Identify which cell holds the provided text, then report its (X, Y) central coordinate. 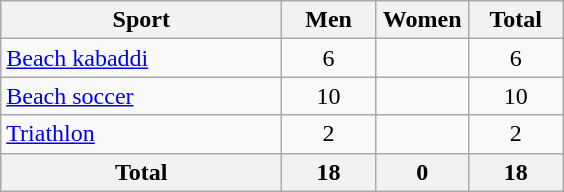
Men (329, 20)
Beach soccer (142, 96)
Sport (142, 20)
Triathlon (142, 134)
Women (422, 20)
0 (422, 172)
Beach kabaddi (142, 58)
